Return (X, Y) of the center of cell containing provided text 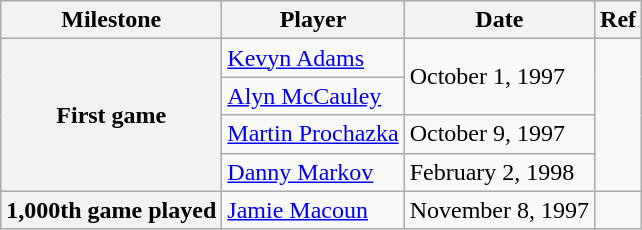
Martin Prochazka (313, 134)
February 2, 1998 (499, 172)
Jamie Macoun (313, 210)
Danny Markov (313, 172)
Kevyn Adams (313, 58)
October 9, 1997 (499, 134)
1,000th game played (112, 210)
Date (499, 20)
October 1, 1997 (499, 77)
Alyn McCauley (313, 96)
First game (112, 115)
Player (313, 20)
November 8, 1997 (499, 210)
Milestone (112, 20)
Ref (618, 20)
